From the cell containing the given text, extract its center point as (x, y) coordinate. 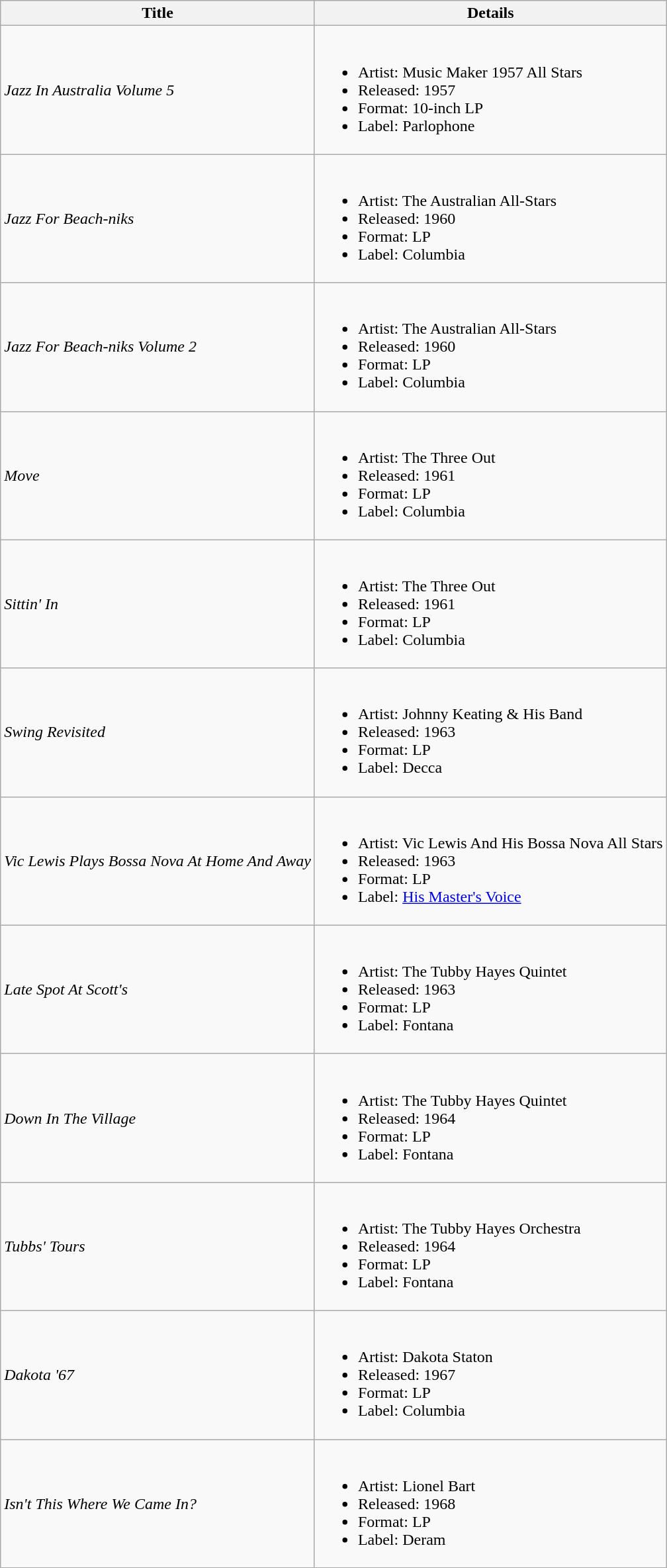
Artist: The Tubby Hayes OrchestraReleased: 1964Format: LPLabel: Fontana (490, 1246)
Tubbs' Tours (157, 1246)
Jazz For Beach-niks Volume 2 (157, 347)
Move (157, 475)
Artist: The Tubby Hayes QuintetReleased: 1964Format: LPLabel: Fontana (490, 1118)
Artist: Vic Lewis And His Bossa Nova All StarsReleased: 1963Format: LPLabel: His Master's Voice (490, 861)
Details (490, 13)
Vic Lewis Plays Bossa Nova At Home And Away (157, 861)
Artist: Music Maker 1957 All StarsReleased: 1957Format: 10-inch LPLabel: Parlophone (490, 90)
Title (157, 13)
Artist: Lionel BartReleased: 1968Format: LPLabel: Deram (490, 1504)
Artist: The Tubby Hayes QuintetReleased: 1963Format: LPLabel: Fontana (490, 989)
Isn't This Where We Came In? (157, 1504)
Artist: Johnny Keating & His BandReleased: 1963Format: LPLabel: Decca (490, 732)
Dakota '67 (157, 1375)
Late Spot At Scott's (157, 989)
Down In The Village (157, 1118)
Artist: Dakota StatonReleased: 1967Format: LPLabel: Columbia (490, 1375)
Sittin' In (157, 604)
Jazz For Beach-niks (157, 219)
Swing Revisited (157, 732)
Jazz In Australia Volume 5 (157, 90)
